Pinpoint the cell where the given text exists, returning its (x, y) midpoint coordinate. 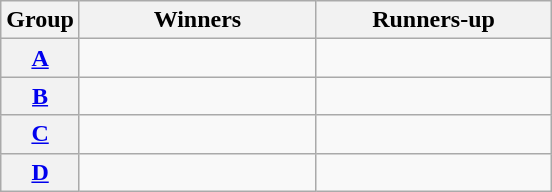
B (40, 96)
D (40, 172)
C (40, 134)
Winners (197, 20)
A (40, 58)
Runners-up (433, 20)
Group (40, 20)
